Pinpoint the cell where the given text exists, returning its (X, Y) midpoint coordinate. 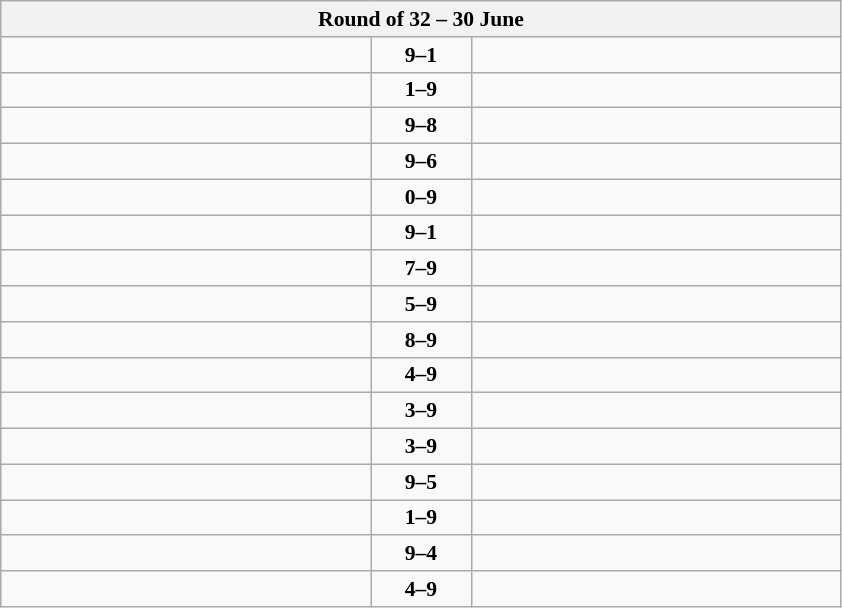
9–4 (421, 554)
9–6 (421, 162)
5–9 (421, 304)
8–9 (421, 340)
0–9 (421, 197)
9–5 (421, 482)
7–9 (421, 269)
Round of 32 – 30 June (421, 19)
9–8 (421, 126)
